Find where the given text appears and provide that cell's center as [x, y] coordinate. 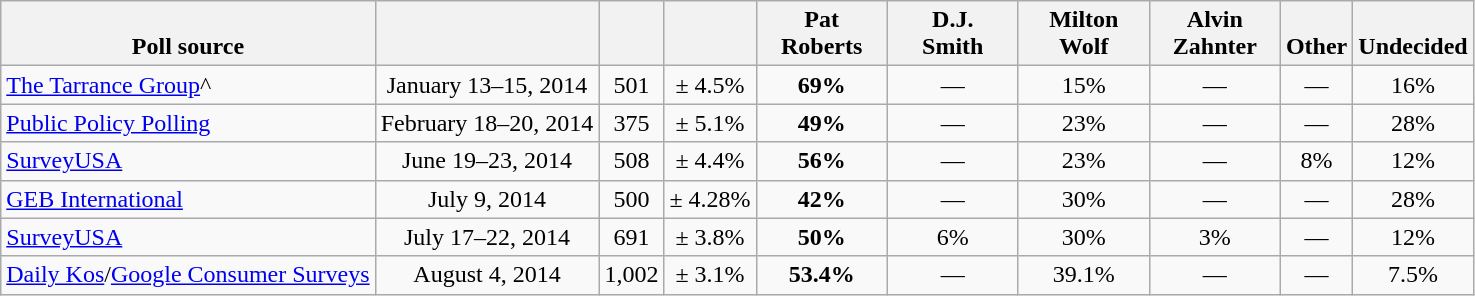
1,002 [632, 275]
± 3.1% [710, 275]
MiltonWolf [1084, 34]
500 [632, 199]
375 [632, 123]
± 4.28% [710, 199]
42% [822, 199]
691 [632, 237]
GEB International [188, 199]
16% [1413, 85]
July 17–22, 2014 [487, 237]
± 4.4% [710, 161]
39.1% [1084, 275]
Poll source [188, 34]
50% [822, 237]
8% [1316, 161]
Daily Kos/Google Consumer Surveys [188, 275]
July 9, 2014 [487, 199]
February 18–20, 2014 [487, 123]
± 4.5% [710, 85]
AlvinZahnter [1214, 34]
The Tarrance Group^ [188, 85]
Undecided [1413, 34]
PatRoberts [822, 34]
53.4% [822, 275]
508 [632, 161]
69% [822, 85]
August 4, 2014 [487, 275]
June 19–23, 2014 [487, 161]
3% [1214, 237]
56% [822, 161]
7.5% [1413, 275]
D.J.Smith [952, 34]
January 13–15, 2014 [487, 85]
± 3.8% [710, 237]
6% [952, 237]
Public Policy Polling [188, 123]
501 [632, 85]
± 5.1% [710, 123]
15% [1084, 85]
Other [1316, 34]
49% [822, 123]
